Pinpoint the cell where the given text exists, returning its (X, Y) midpoint coordinate. 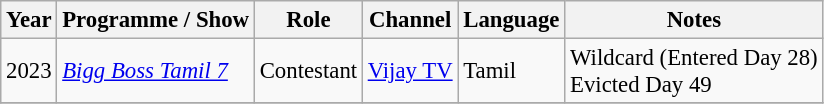
Notes (694, 20)
Role (308, 20)
Programme / Show (156, 20)
Contestant (308, 72)
Language (512, 20)
Wildcard (Entered Day 28)Evicted Day 49 (694, 72)
2023 (29, 72)
Year (29, 20)
Vijay TV (410, 72)
Channel (410, 20)
Bigg Boss Tamil 7 (156, 72)
Tamil (512, 72)
